Return the (X, Y) coordinate for the center point of the cell that contains the specified text.  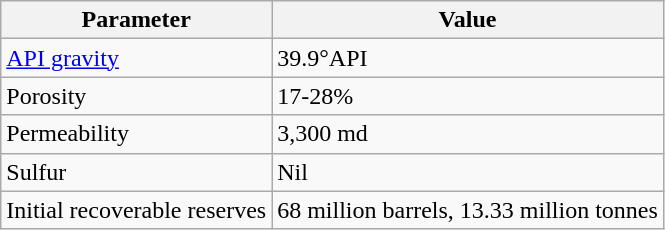
39.9°API (468, 58)
Permeability (136, 134)
17-28% (468, 96)
Value (468, 20)
Nil (468, 172)
Sulfur (136, 172)
Parameter (136, 20)
Porosity (136, 96)
API gravity (136, 58)
68 million barrels, 13.33 million tonnes (468, 210)
3,300 md (468, 134)
Initial recoverable reserves (136, 210)
